Return [x, y] of the center of cell containing provided text 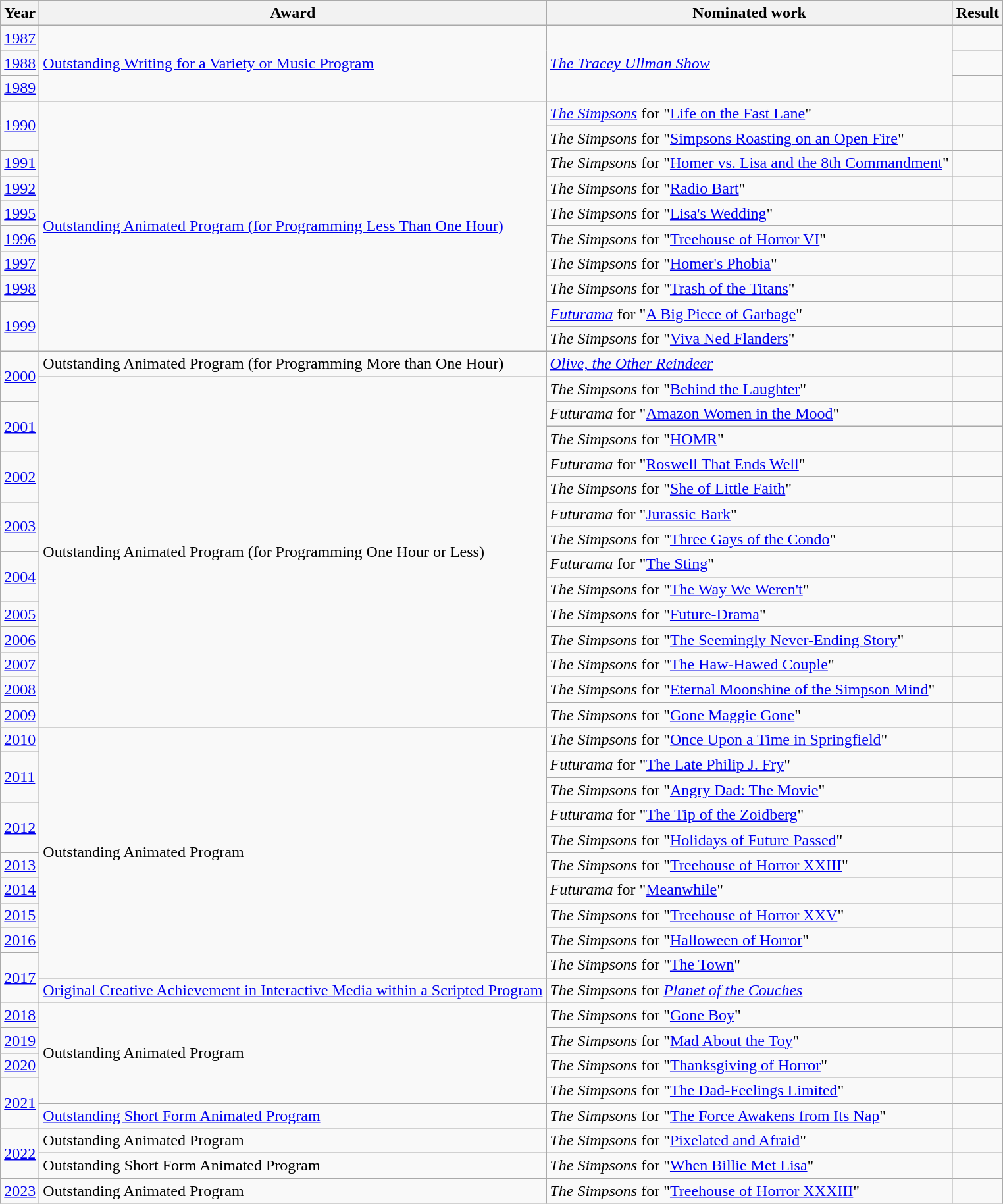
The Simpsons for "The Town" [749, 965]
2003 [20, 527]
Olive, the Other Reindeer [749, 364]
2022 [20, 1153]
2009 [20, 714]
1988 [20, 63]
Result [977, 13]
The Simpsons for "Viva Ned Flanders" [749, 339]
The Simpsons for "Pixelated and Afraid" [749, 1141]
2005 [20, 614]
2017 [20, 978]
Futurama for "A Big Piece of Garbage" [749, 314]
The Simpsons for "The Way We Weren't" [749, 589]
Award [293, 13]
The Simpsons for "Trash of the Titans" [749, 288]
2018 [20, 1015]
Outstanding Animated Program (for Programming Less Than One Hour) [293, 226]
The Simpsons for "Once Upon a Time in Springfield" [749, 740]
1999 [20, 327]
Outstanding Writing for a Variety or Music Program [293, 63]
The Simpsons for "The Haw-Hawed Couple" [749, 664]
2020 [20, 1065]
The Simpsons for "Three Gays of the Condo" [749, 539]
1996 [20, 238]
1998 [20, 288]
The Simpsons for "The Seemingly Never-Ending Story" [749, 639]
1997 [20, 263]
Futurama for "Jurassic Bark" [749, 514]
The Simpsons for "She of Little Faith" [749, 489]
Nominated work [749, 13]
2023 [20, 1191]
The Simpsons for "Simpsons Roasting on an Open Fire" [749, 138]
Futurama for "Roswell That Ends Well" [749, 464]
The Simpsons for "Treehouse of Horror VI" [749, 238]
The Simpsons for "Gone Maggie Gone" [749, 714]
Futurama for "Amazon Women in the Mood" [749, 414]
2019 [20, 1040]
Futurama for "The Tip of the Zoidberg" [749, 815]
The Simpsons for "Homer vs. Lisa and the 8th Commandment" [749, 163]
The Simpsons for "Mad About the Toy" [749, 1040]
2002 [20, 477]
The Simpsons for "Halloween of Horror" [749, 940]
2021 [20, 1103]
The Simpsons for Planet of the Couches [749, 990]
2006 [20, 639]
1992 [20, 188]
The Simpsons for "Gone Boy" [749, 1015]
Outstanding Animated Program (for Programming One Hour or Less) [293, 552]
2010 [20, 740]
2012 [20, 827]
The Simpsons for "Treehouse of Horror XXIII" [749, 865]
2015 [20, 915]
The Simpsons for "Angry Dad: The Movie" [749, 790]
Original Creative Achievement in Interactive Media within a Scripted Program [293, 990]
1989 [20, 88]
Year [20, 13]
The Tracey Ullman Show [749, 63]
2004 [20, 577]
2013 [20, 865]
The Simpsons for "The Dad-Feelings Limited" [749, 1090]
2007 [20, 664]
Outstanding Animated Program (for Programming More than One Hour) [293, 364]
2014 [20, 890]
The Simpsons for "Treehouse of Horror XXXIII" [749, 1191]
The Simpsons for "Thanksgiving of Horror" [749, 1065]
2000 [20, 377]
Futurama for "The Late Philip J. Fry" [749, 765]
Futurama for "The Sting" [749, 564]
2008 [20, 689]
The Simpsons for "Lisa's Wedding" [749, 213]
The Simpsons for "HOMR" [749, 439]
The Simpsons for "Radio Bart" [749, 188]
The Simpsons for "Behind the Laughter" [749, 389]
1987 [20, 38]
The Simpsons for "Holidays of Future Passed" [749, 840]
The Simpsons for "Homer's Phobia" [749, 263]
Futurama for "Meanwhile" [749, 890]
1990 [20, 126]
The Simpsons for "Life on the Fast Lane" [749, 113]
1991 [20, 163]
The Simpsons for "Future-Drama" [749, 614]
2016 [20, 940]
2001 [20, 427]
2011 [20, 777]
The Simpsons for "When Billie Met Lisa" [749, 1166]
The Simpsons for "Treehouse of Horror XXV" [749, 915]
The Simpsons for "The Force Awakens from Its Nap" [749, 1116]
1995 [20, 213]
The Simpsons for "Eternal Moonshine of the Simpson Mind" [749, 689]
